Identify which cell holds the provided text, then report its [x, y] central coordinate. 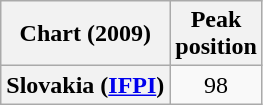
Slovakia (IFPI) [86, 85]
Peakposition [216, 34]
Chart (2009) [86, 34]
98 [216, 85]
